Extract the [X, Y] coordinate from the center of the cell holding the provided text.  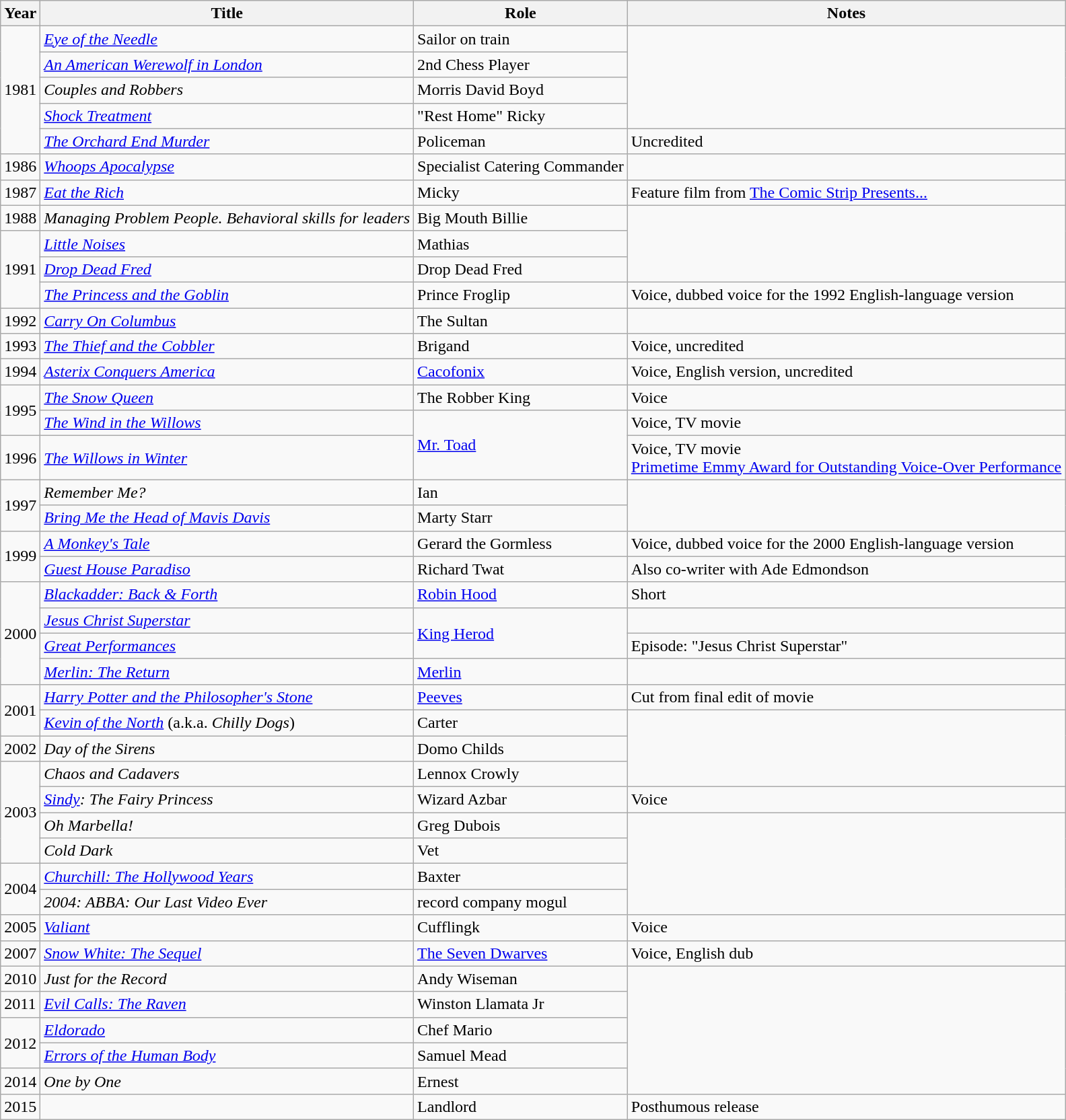
The Princess and the Goblin [227, 295]
Voice, uncredited [846, 346]
A Monkey's Tale [227, 544]
Brigand [521, 346]
Day of the Sirens [227, 749]
Remember Me? [227, 492]
1996 [20, 457]
1999 [20, 556]
1995 [20, 410]
Bring Me the Head of Mavis Davis [227, 518]
2014 [20, 1081]
Evil Calls: The Raven [227, 1004]
Wizard Azbar [521, 800]
Uncredited [846, 141]
2002 [20, 749]
Churchill: The Hollywood Years [227, 876]
Short [846, 595]
Samuel Mead [521, 1055]
Eye of the Needle [227, 39]
2011 [20, 1004]
Voice, dubbed voice for the 1992 English-language version [846, 295]
Lennox Crowly [521, 774]
Richard Twat [521, 569]
Specialist Catering Commander [521, 167]
Peeves [521, 697]
Year [20, 13]
Title [227, 13]
The Sultan [521, 321]
Harry Potter and the Philosopher's Stone [227, 697]
The Seven Dwarves [521, 953]
Managing Problem People. Behavioral skills for leaders [227, 218]
1994 [20, 372]
Andy Wiseman [521, 979]
1992 [20, 321]
Little Noises [227, 244]
Merlin: The Return [227, 671]
Ian [521, 492]
Landlord [521, 1107]
Policeman [521, 141]
Kevin of the North (a.k.a. Chilly Dogs) [227, 722]
An American Werewolf in London [227, 65]
Posthumous release [846, 1107]
Errors of the Human Body [227, 1055]
Prince Froglip [521, 295]
Voice, TV movie Primetime Emmy Award for Outstanding Voice-Over Performance [846, 457]
2015 [20, 1107]
Mr. Toad [521, 445]
2004 [20, 889]
Merlin [521, 671]
2005 [20, 928]
Vet [521, 851]
Cacofonix [521, 372]
Robin Hood [521, 595]
Episode: "Jesus Christ Superstar" [846, 646]
The Wind in the Willows [227, 423]
"Rest Home" Ricky [521, 116]
Baxter [521, 876]
2010 [20, 979]
The Snow Queen [227, 398]
Ernest [521, 1081]
Valiant [227, 928]
1988 [20, 218]
Also co-writer with Ade Edmondson [846, 569]
Domo Childs [521, 749]
Asterix Conquers America [227, 372]
Feature film from The Comic Strip Presents... [846, 192]
Eat the Rich [227, 192]
Mathias [521, 244]
Eldorado [227, 1030]
Blackadder: Back & Forth [227, 595]
The Willows in Winter [227, 457]
Jesus Christ Superstar [227, 620]
2001 [20, 710]
Chaos and Cadavers [227, 774]
1987 [20, 192]
record company mogul [521, 902]
Sailor on train [521, 39]
1997 [20, 505]
1991 [20, 269]
Just for the Record [227, 979]
King Herod [521, 633]
Marty Starr [521, 518]
1993 [20, 346]
Voice, dubbed voice for the 2000 English-language version [846, 544]
Big Mouth Billie [521, 218]
The Thief and the Cobbler [227, 346]
Carry On Columbus [227, 321]
Whoops Apocalypse [227, 167]
Morris David Boyd [521, 90]
Notes [846, 13]
Cut from final edit of movie [846, 697]
2007 [20, 953]
Voice, English dub [846, 953]
2000 [20, 633]
Voice, TV movie [846, 423]
Greg Dubois [521, 825]
2012 [20, 1043]
Couples and Robbers [227, 90]
Micky [521, 192]
2003 [20, 813]
Guest House Paradiso [227, 569]
Carter [521, 722]
Chef Mario [521, 1030]
Voice, English version, uncredited [846, 372]
Gerard the Gormless [521, 544]
The Orchard End Murder [227, 141]
Winston Llamata Jr [521, 1004]
1986 [20, 167]
Cufflingk [521, 928]
Oh Marbella! [227, 825]
One by One [227, 1081]
Great Performances [227, 646]
Snow White: The Sequel [227, 953]
2004: ABBA: Our Last Video Ever [227, 902]
Role [521, 13]
The Robber King [521, 398]
2nd Chess Player [521, 65]
Cold Dark [227, 851]
Sindy: The Fairy Princess [227, 800]
1981 [20, 90]
Shock Treatment [227, 116]
